Find where the given text appears and provide that cell's center as [X, Y] coordinate. 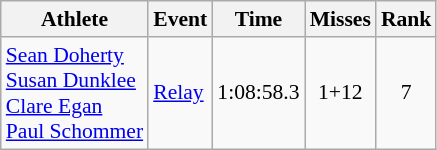
Athlete [74, 19]
1+12 [340, 93]
Sean DohertySusan DunkleeClare EganPaul Schommer [74, 93]
Time [258, 19]
7 [406, 93]
Relay [180, 93]
Rank [406, 19]
1:08:58.3 [258, 93]
Misses [340, 19]
Event [180, 19]
